Return (X, Y) of the center of cell containing provided text 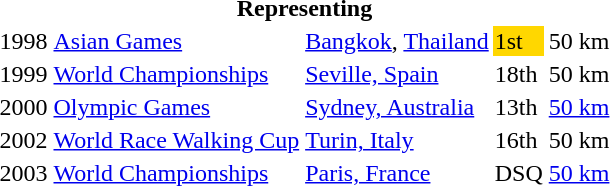
1st (518, 41)
Turin, Italy (398, 140)
Sydney, Australia (398, 107)
World Championships (176, 74)
Seville, Spain (398, 74)
World Race Walking Cup (176, 140)
Bangkok, Thailand (398, 41)
13th (518, 107)
Asian Games (176, 41)
16th (518, 140)
18th (518, 74)
Olympic Games (176, 107)
